Capture the cell that displays the provided text and extract its [x, y] central coordinate. 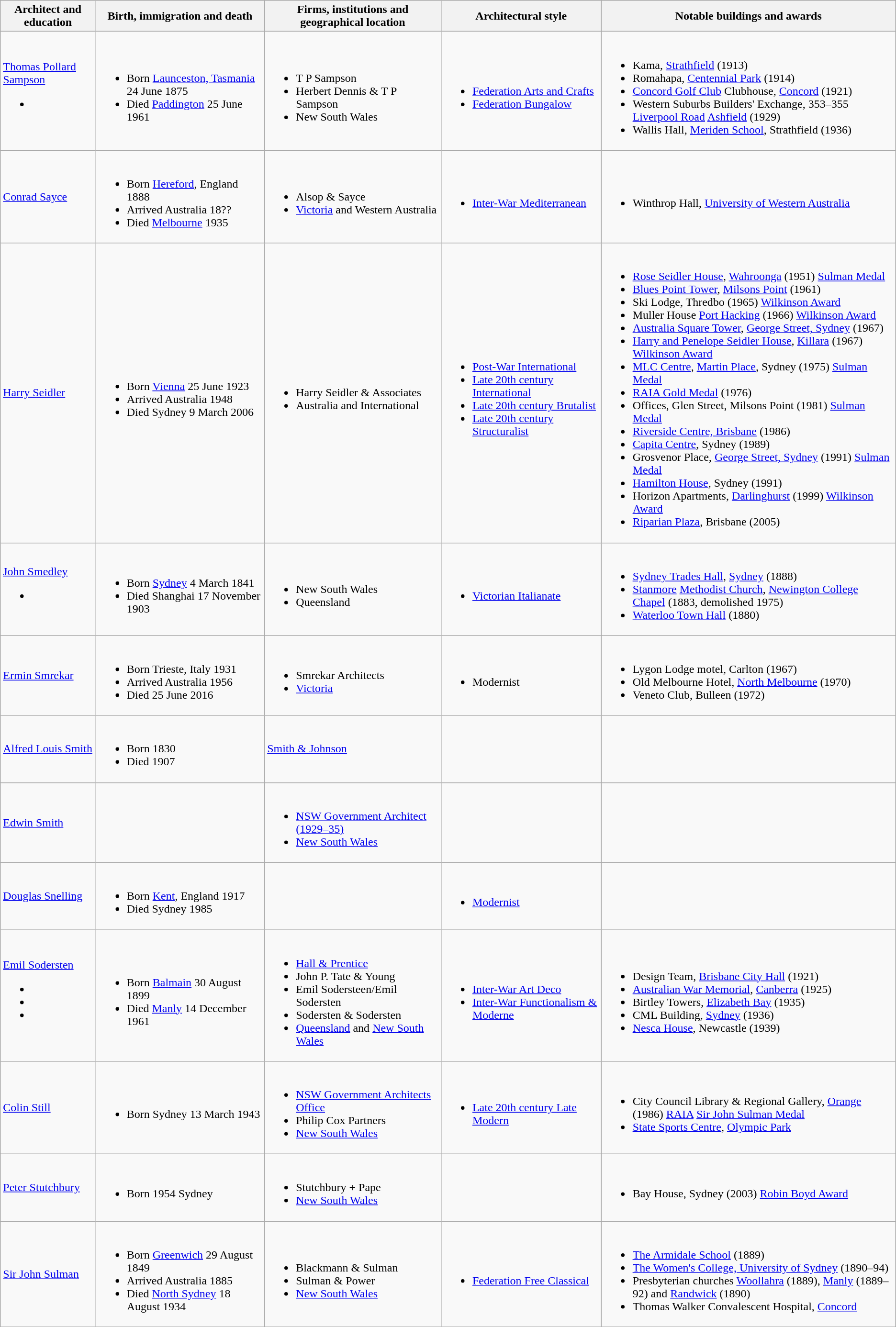
Born Vienna 25 June 1923Arrived Australia 1948Died Sydney 9 March 2006 [180, 393]
Lygon Lodge motel, Carlton (1967)Old Melbourne Hotel, North Melbourne (1970)Veneto Club, Bulleen (1972) [749, 676]
Colin Still [48, 1107]
Born 1830Died 1907 [180, 749]
NSW Government Architect(1929–35)New South Wales [353, 822]
Harry Seidler & AssociatesAustralia and International [353, 393]
Winthrop Hall, University of Western Australia [749, 197]
Birth, immigration and death [180, 16]
Conrad Sayce [48, 197]
Notable buildings and awards [749, 16]
Born Hereford, England 1888Arrived Australia 18??Died Melbourne 1935 [180, 197]
Thomas Pollard Sampson [48, 91]
Born Balmain 30 August 1899Died Manly 14 December 1961 [180, 995]
Sydney Trades Hall, Sydney (1888)Stanmore Methodist Church, Newington College Chapel (1883, demolished 1975)Waterloo Town Hall (1880) [749, 589]
Inter-War Art DecoInter-War Functionalism & Moderne [521, 995]
Architectural style [521, 16]
Born Sydney 13 March 1943 [180, 1107]
NSW Government Architects OfficePhilip Cox PartnersNew South Wales [353, 1107]
Born Sydney 4 March 1841Died Shanghai 17 November 1903 [180, 589]
Victorian Italianate [521, 589]
Alfred Louis Smith [48, 749]
Douglas Snelling [48, 896]
Late 20th century Late Modern [521, 1107]
Peter Stutchbury [48, 1187]
T P SampsonHerbert Dennis & T P SampsonNew South Wales [353, 91]
Federation Free Classical [521, 1274]
Blackmann & SulmanSulman & PowerNew South Wales [353, 1274]
Born Trieste, Italy 1931Arrived Australia 1956Died 25 June 2016 [180, 676]
Alsop & SayceVictoria and Western Australia [353, 197]
Emil Sodersten [48, 995]
Firms, institutions and geographical location [353, 16]
Post-War InternationalLate 20th century InternationalLate 20th century BrutalistLate 20th century Structuralist [521, 393]
Stutchbury + PapeNew South Wales [353, 1187]
Born Launceston, Tasmania 24 June 1875Died Paddington 25 June 1961 [180, 91]
Harry Seidler [48, 393]
Federation Arts and CraftsFederation Bungalow [521, 91]
City Council Library & Regional Gallery, Orange (1986) RAIA Sir John Sulman MedalState Sports Centre, Olympic Park [749, 1107]
Hall & PrenticeJohn P. Tate & YoungEmil Sodersteen/Emil SoderstenSodersten & SoderstenQueensland and New South Wales [353, 995]
Smith & Johnson [353, 749]
Edwin Smith [48, 822]
Sir John Sulman [48, 1274]
Born Kent, England 1917Died Sydney 1985 [180, 896]
Born Greenwich 29 August 1849Arrived Australia 1885Died North Sydney 18 August 1934 [180, 1274]
John Smedley [48, 589]
Architect and education [48, 16]
New South WalesQueensland [353, 589]
Born 1954 Sydney [180, 1187]
Inter-War Mediterranean [521, 197]
Ermin Smrekar [48, 676]
Smrekar ArchitectsVictoria [353, 676]
Bay House, Sydney (2003) Robin Boyd Award [749, 1187]
